Pinpoint the cell where the given text exists, returning its (x, y) midpoint coordinate. 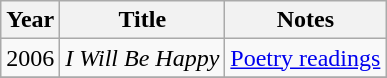
2006 (30, 58)
Year (30, 20)
Notes (306, 20)
I Will Be Happy (142, 58)
Poetry readings (306, 58)
Title (142, 20)
